Pinpoint the cell where the given text exists, returning its [x, y] midpoint coordinate. 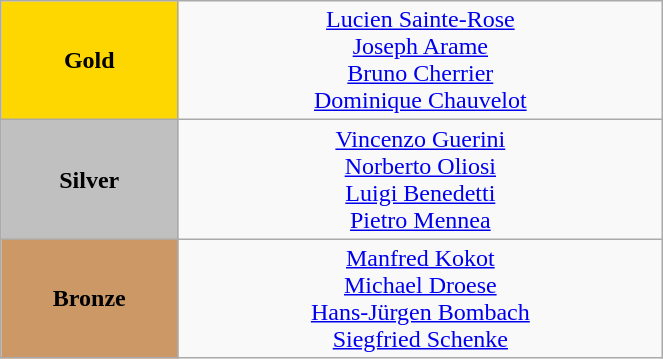
Gold [90, 60]
Bronze [90, 298]
Silver [90, 180]
Vincenzo GueriniNorberto OliosiLuigi BenedettiPietro Mennea [420, 180]
Lucien Sainte-RoseJoseph ArameBruno CherrierDominique Chauvelot [420, 60]
Manfred KokotMichael DroeseHans-Jürgen BombachSiegfried Schenke [420, 298]
